Return the (X, Y) coordinate for the center point of the cell that contains the specified text.  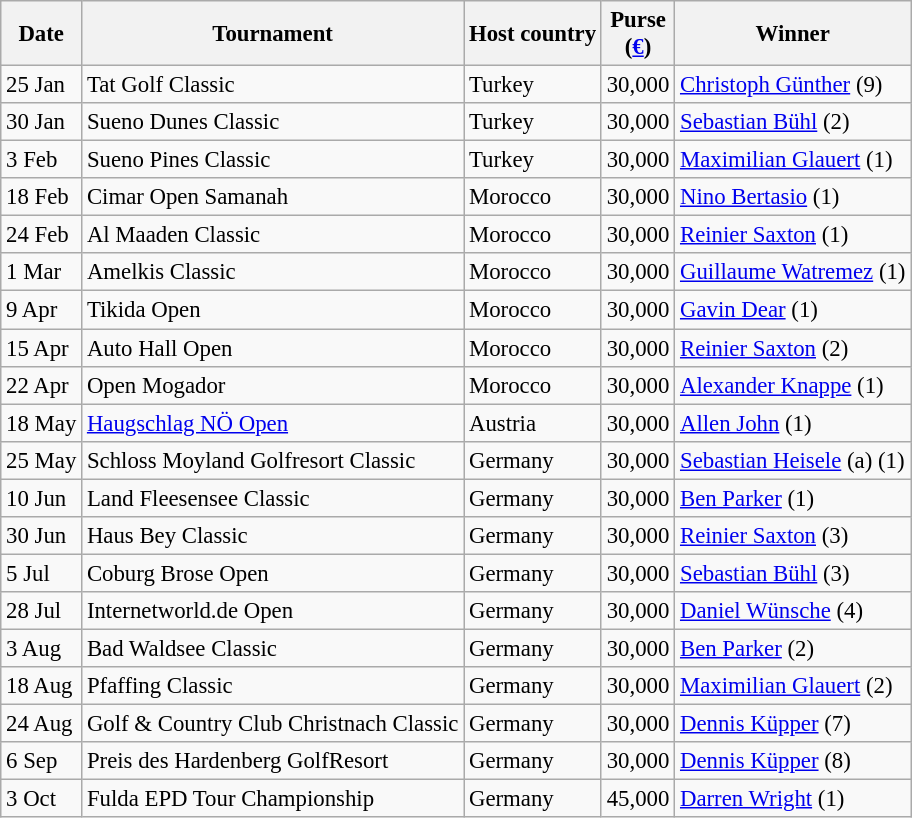
Gavin Dear (1) (793, 310)
10 Jun (42, 498)
Bad Waldsee Classic (273, 648)
Allen John (1) (793, 423)
Maximilian Glauert (2) (793, 686)
Coburg Brose Open (273, 573)
Haugschlag NÖ Open (273, 423)
Sebastian Bühl (3) (793, 573)
Austria (533, 423)
9 Apr (42, 310)
Alexander Knappe (1) (793, 385)
45,000 (638, 799)
Maximilian Glauert (1) (793, 160)
Open Mogador (273, 385)
25 Jan (42, 85)
6 Sep (42, 761)
30 Jan (42, 122)
Reinier Saxton (1) (793, 235)
Darren Wright (1) (793, 799)
Reinier Saxton (2) (793, 348)
Sueno Dunes Classic (273, 122)
Daniel Wünsche (4) (793, 611)
Christoph Günther (9) (793, 85)
18 May (42, 423)
Auto Hall Open (273, 348)
Reinier Saxton (3) (793, 536)
15 Apr (42, 348)
Fulda EPD Tour Championship (273, 799)
30 Jun (42, 536)
Date (42, 34)
25 May (42, 460)
3 Feb (42, 160)
Nino Bertasio (1) (793, 197)
Sebastian Bühl (2) (793, 122)
Internetworld.de Open (273, 611)
22 Apr (42, 385)
28 Jul (42, 611)
Host country (533, 34)
18 Aug (42, 686)
Preis des Hardenberg GolfResort (273, 761)
Haus Bey Classic (273, 536)
Pfaffing Classic (273, 686)
Ben Parker (1) (793, 498)
18 Feb (42, 197)
Tikida Open (273, 310)
Tournament (273, 34)
5 Jul (42, 573)
24 Feb (42, 235)
Purse(€) (638, 34)
Winner (793, 34)
Tat Golf Classic (273, 85)
3 Aug (42, 648)
Dennis Küpper (8) (793, 761)
Golf & Country Club Christnach Classic (273, 724)
Amelkis Classic (273, 273)
Dennis Küpper (7) (793, 724)
Land Fleesensee Classic (273, 498)
Ben Parker (2) (793, 648)
3 Oct (42, 799)
Guillaume Watremez (1) (793, 273)
Sebastian Heisele (a) (1) (793, 460)
Cimar Open Samanah (273, 197)
Schloss Moyland Golfresort Classic (273, 460)
Sueno Pines Classic (273, 160)
24 Aug (42, 724)
Al Maaden Classic (273, 235)
1 Mar (42, 273)
